Scan for the cell matching the given text and deliver its [x, y] coordinate at center. 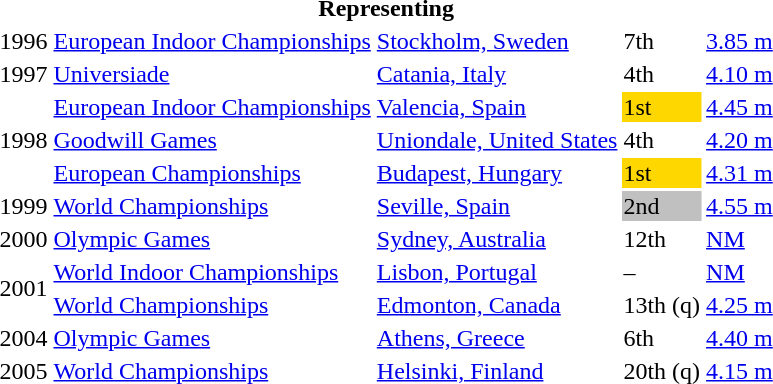
13th (q) [662, 305]
Sydney, Australia [497, 239]
12th [662, 239]
Budapest, Hungary [497, 173]
Uniondale, United States [497, 140]
Athens, Greece [497, 338]
World Indoor Championships [212, 272]
Valencia, Spain [497, 107]
Catania, Italy [497, 74]
7th [662, 41]
Stockholm, Sweden [497, 41]
– [662, 272]
6th [662, 338]
Universiade [212, 74]
European Championships [212, 173]
Lisbon, Portugal [497, 272]
2nd [662, 206]
Seville, Spain [497, 206]
Goodwill Games [212, 140]
Edmonton, Canada [497, 305]
